Detect which cell encompasses the target text, then output its [X, Y] center coordinate. 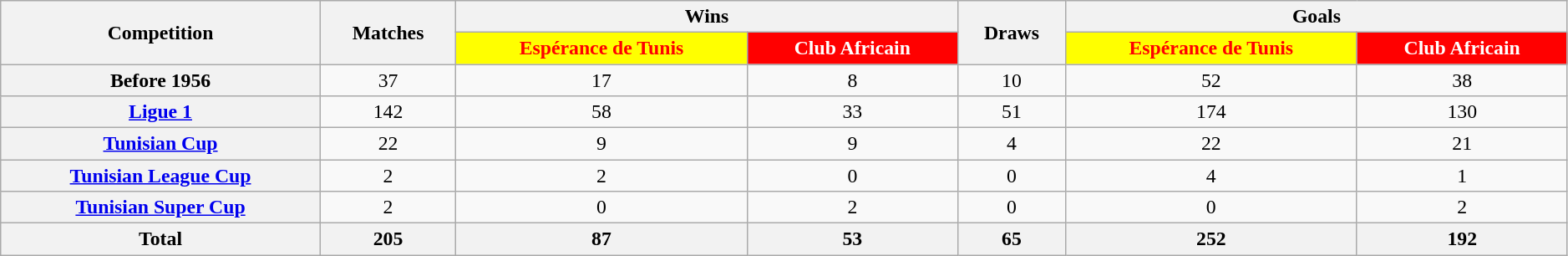
10 [1011, 80]
142 [388, 111]
17 [601, 80]
Tunisian League Cup [160, 175]
Tunisian Cup [160, 143]
174 [1211, 111]
21 [1462, 143]
Total [160, 238]
87 [601, 238]
Ligue 1 [160, 111]
252 [1211, 238]
205 [388, 238]
Wins [707, 17]
Before 1956 [160, 80]
Draws [1011, 33]
8 [852, 80]
53 [852, 238]
37 [388, 80]
58 [601, 111]
130 [1462, 111]
38 [1462, 80]
Goals [1317, 17]
52 [1211, 80]
51 [1011, 111]
1 [1462, 175]
Competition [160, 33]
33 [852, 111]
Tunisian Super Cup [160, 207]
65 [1011, 238]
Matches [388, 33]
192 [1462, 238]
